Output the [x, y] coordinate of the center of the cell containing the given text.  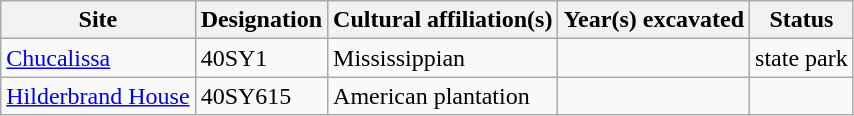
40SY1 [261, 58]
Designation [261, 20]
Site [98, 20]
Year(s) excavated [654, 20]
Cultural affiliation(s) [443, 20]
Chucalissa [98, 58]
40SY615 [261, 96]
Hilderbrand House [98, 96]
Mississippian [443, 58]
state park [802, 58]
Status [802, 20]
American plantation [443, 96]
